Return [x, y] of the center of cell containing provided text 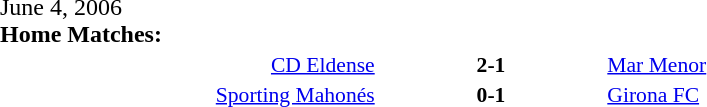
2-1 [492, 64]
